Find where the given text appears and provide that cell's center as (X, Y) coordinate. 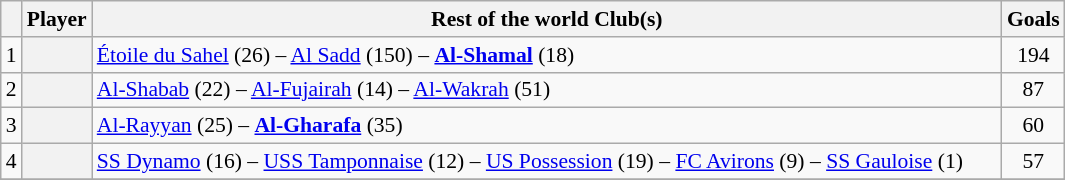
SS Dynamo (16) – USS Tamponnaise (12) – US Possession (19) – FC Avirons (9) – SS Gauloise (1) (547, 162)
87 (1034, 90)
Player (57, 19)
60 (1034, 126)
194 (1034, 55)
4 (12, 162)
Goals (1034, 19)
2 (12, 90)
Al-Shabab (22) – Al-Fujairah (14) – Al-Wakrah (51) (547, 90)
Al-Rayyan (25) – Al-Gharafa (35) (547, 126)
Rest of the world Club(s) (547, 19)
57 (1034, 162)
3 (12, 126)
1 (12, 55)
Étoile du Sahel (26) – Al Sadd (150) – Al-Shamal (18) (547, 55)
